Detect which cell encompasses the target text, then output its [X, Y] center coordinate. 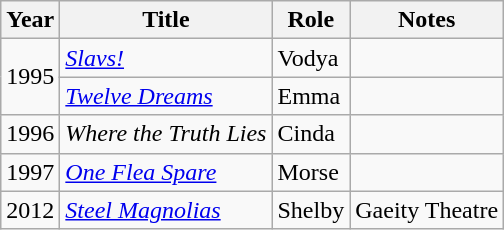
1997 [30, 172]
Cinda [311, 134]
2012 [30, 210]
Shelby [311, 210]
Slavs! [166, 58]
Title [166, 20]
1996 [30, 134]
Year [30, 20]
Notes [427, 20]
One Flea Spare [166, 172]
Emma [311, 96]
Vodya [311, 58]
Where the Truth Lies [166, 134]
Twelve Dreams [166, 96]
Role [311, 20]
1995 [30, 77]
Gaeity Theatre [427, 210]
Morse [311, 172]
Steel Magnolias [166, 210]
